Scan for the cell matching the given text and deliver its (X, Y) coordinate at center. 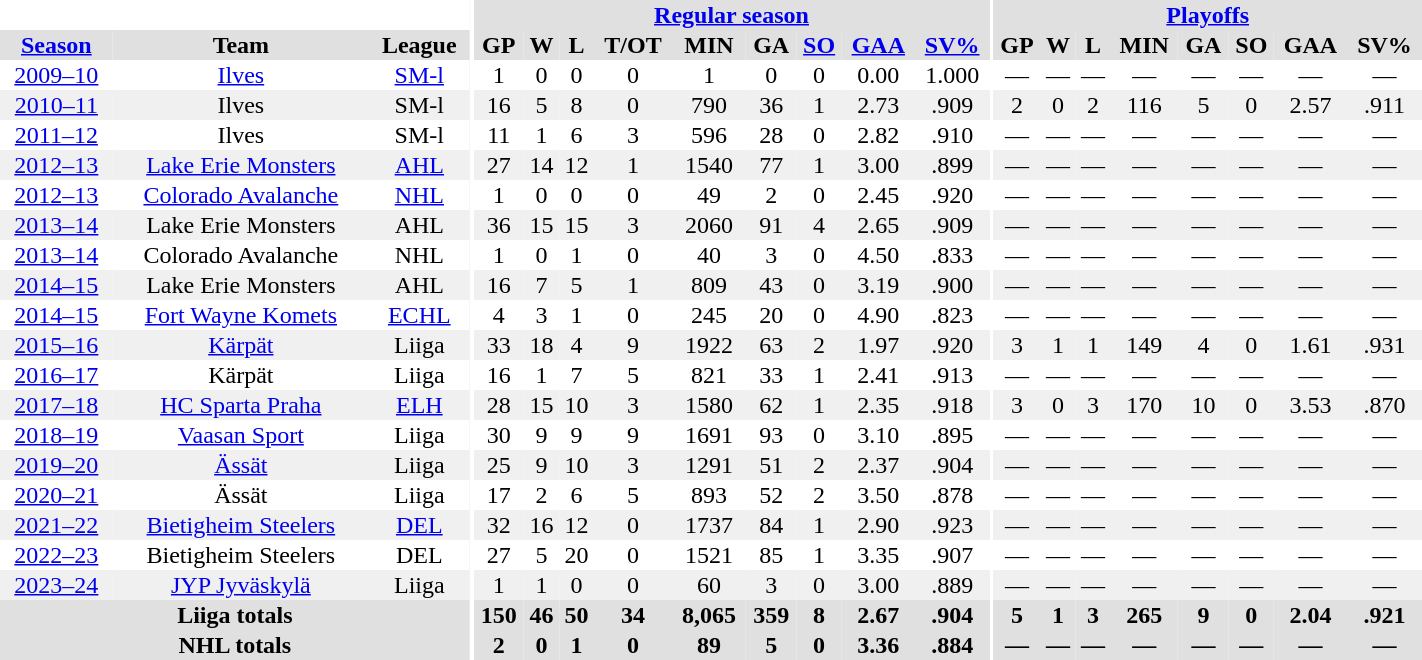
4.50 (878, 255)
2022–23 (56, 555)
11 (498, 135)
League (420, 45)
.923 (952, 525)
2.04 (1310, 615)
1.000 (952, 75)
2.57 (1310, 105)
596 (709, 135)
2.37 (878, 465)
34 (633, 615)
14 (542, 165)
30 (498, 435)
3.36 (878, 645)
245 (709, 315)
116 (1144, 105)
1580 (709, 405)
1922 (709, 345)
Team (241, 45)
2.41 (878, 375)
Vaasan Sport (241, 435)
150 (498, 615)
2023–24 (56, 585)
51 (772, 465)
2020–21 (56, 495)
4.90 (878, 315)
46 (542, 615)
265 (1144, 615)
3.35 (878, 555)
1291 (709, 465)
43 (772, 285)
3.19 (878, 285)
1691 (709, 435)
2009–10 (56, 75)
2019–20 (56, 465)
25 (498, 465)
40 (709, 255)
60 (709, 585)
1737 (709, 525)
62 (772, 405)
17 (498, 495)
T/OT (633, 45)
85 (772, 555)
1.61 (1310, 345)
2.45 (878, 195)
1.97 (878, 345)
2018–19 (56, 435)
HC Sparta Praha (241, 405)
.823 (952, 315)
2.67 (878, 615)
.921 (1384, 615)
2.65 (878, 225)
.884 (952, 645)
18 (542, 345)
2.35 (878, 405)
NHL totals (235, 645)
84 (772, 525)
2.73 (878, 105)
3.10 (878, 435)
2016–17 (56, 375)
893 (709, 495)
2011–12 (56, 135)
ECHL (420, 315)
.911 (1384, 105)
.913 (952, 375)
.910 (952, 135)
Regular season (731, 15)
.907 (952, 555)
1521 (709, 555)
50 (576, 615)
49 (709, 195)
170 (1144, 405)
91 (772, 225)
149 (1144, 345)
2015–16 (56, 345)
2.90 (878, 525)
93 (772, 435)
2021–22 (56, 525)
52 (772, 495)
809 (709, 285)
.833 (952, 255)
77 (772, 165)
2060 (709, 225)
359 (772, 615)
821 (709, 375)
2010–11 (56, 105)
Fort Wayne Komets (241, 315)
.889 (952, 585)
JYP Jyväskylä (241, 585)
1540 (709, 165)
.900 (952, 285)
.895 (952, 435)
2017–18 (56, 405)
.931 (1384, 345)
.918 (952, 405)
0.00 (878, 75)
2.82 (878, 135)
.878 (952, 495)
.870 (1384, 405)
89 (709, 645)
63 (772, 345)
3.53 (1310, 405)
3.50 (878, 495)
Playoffs (1208, 15)
32 (498, 525)
790 (709, 105)
Liiga totals (235, 615)
.899 (952, 165)
Season (56, 45)
ELH (420, 405)
8,065 (709, 615)
